Pinpoint the cell where the given text exists, returning its [x, y] midpoint coordinate. 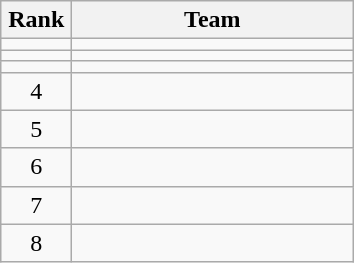
Rank [36, 20]
Team [212, 20]
8 [36, 243]
6 [36, 167]
5 [36, 129]
7 [36, 205]
4 [36, 91]
